For the text-containing cell, return its midpoint in [x, y] coordinate format. 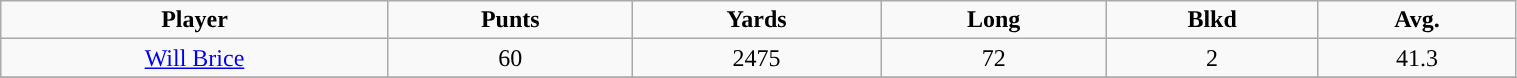
Will Brice [194, 58]
72 [994, 58]
2475 [756, 58]
Blkd [1212, 20]
2 [1212, 58]
41.3 [1417, 58]
Player [194, 20]
Punts [510, 20]
60 [510, 58]
Avg. [1417, 20]
Yards [756, 20]
Long [994, 20]
